Output the (X, Y) coordinate of the center of the cell containing the given text.  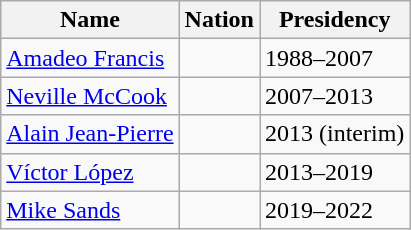
2013–2019 (335, 172)
Víctor López (90, 172)
2007–2013 (335, 96)
Mike Sands (90, 210)
Alain Jean-Pierre (90, 134)
Neville McCook (90, 96)
Name (90, 20)
Presidency (335, 20)
2013 (interim) (335, 134)
Amadeo Francis (90, 58)
2019–2022 (335, 210)
Nation (219, 20)
1988–2007 (335, 58)
